Extract the [X, Y] coordinate from the center of the cell holding the provided text.  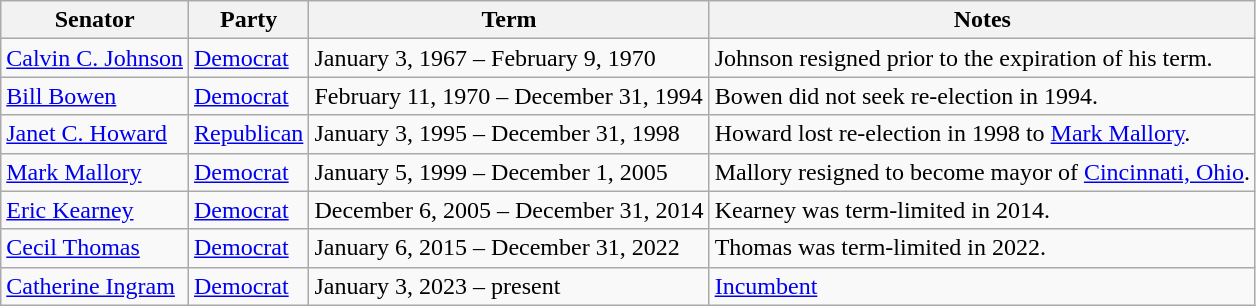
Bowen did not seek re-election in 1994. [982, 96]
January 6, 2015 – December 31, 2022 [509, 248]
Term [509, 20]
Catherine Ingram [95, 286]
Bill Bowen [95, 96]
Calvin C. Johnson [95, 58]
January 3, 1967 – February 9, 1970 [509, 58]
Cecil Thomas [95, 248]
February 11, 1970 – December 31, 1994 [509, 96]
Thomas was term-limited in 2022. [982, 248]
Kearney was term-limited in 2014. [982, 210]
Notes [982, 20]
December 6, 2005 – December 31, 2014 [509, 210]
Mark Mallory [95, 172]
Incumbent [982, 286]
January 3, 1995 – December 31, 1998 [509, 134]
Janet C. Howard [95, 134]
Mallory resigned to become mayor of Cincinnati, Ohio. [982, 172]
Senator [95, 20]
Johnson resigned prior to the expiration of his term. [982, 58]
Party [249, 20]
Howard lost re-election in 1998 to Mark Mallory. [982, 134]
Republican [249, 134]
Eric Kearney [95, 210]
January 5, 1999 – December 1, 2005 [509, 172]
January 3, 2023 – present [509, 286]
